Locate the cell with the specified text and output its [x, y] center coordinate. 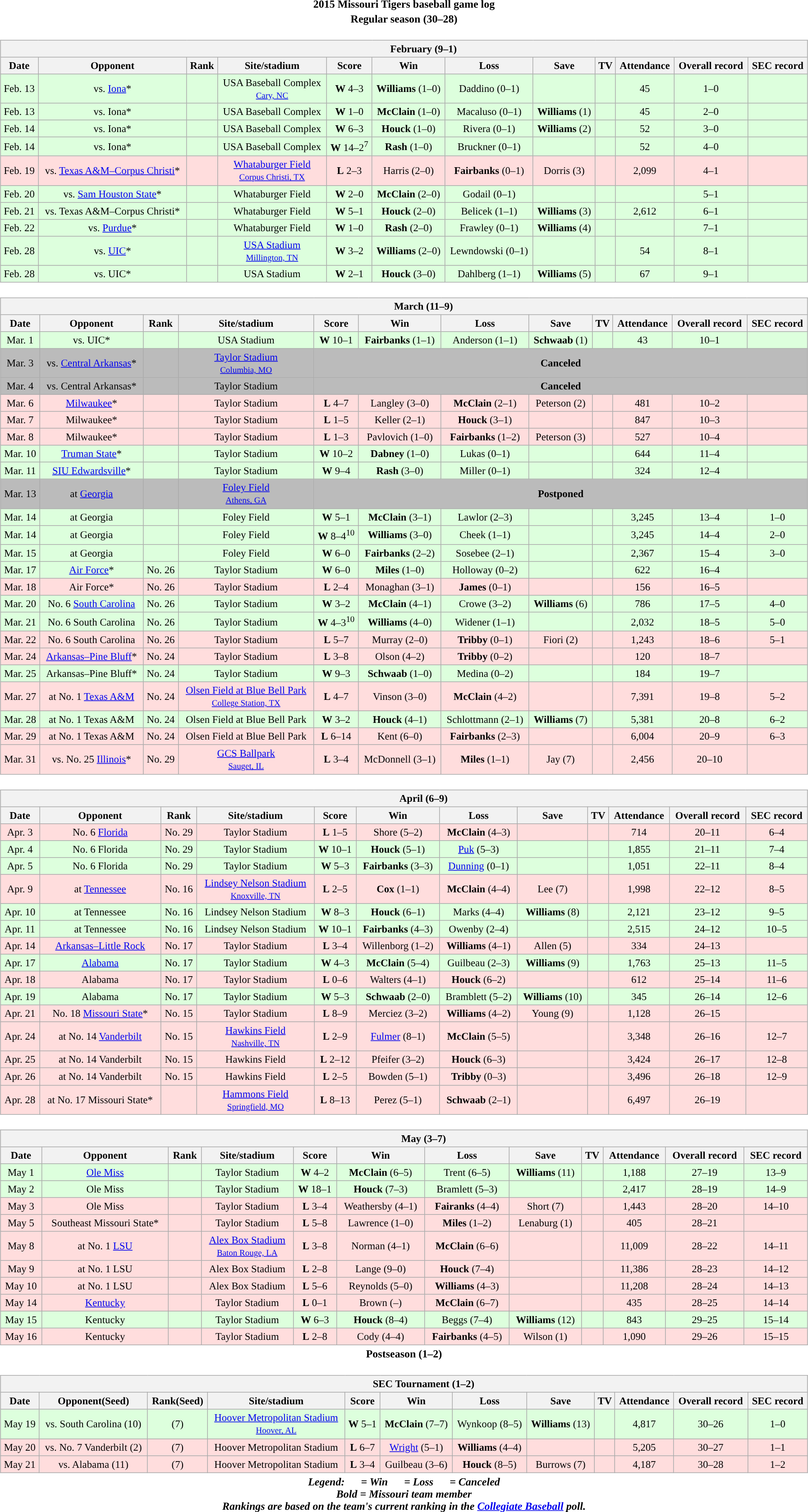
11,386 [634, 1269]
8–4 [777, 866]
Langley (3–0) [399, 403]
Apr. 24 [20, 1037]
Medina (0–2) [485, 674]
Olsen Field at Blue Bell ParkCollege Station, TX [246, 697]
Kent (6–0) [399, 736]
Apr. 17 [20, 963]
Willenborg (1–2) [398, 946]
14–12 [776, 1269]
Lindsey Nelson StadiumKnoxville, TN [256, 889]
156 [643, 587]
Williams (1) [564, 112]
Schwaab (1) [561, 340]
McClain (2–0) [409, 194]
11–6 [777, 980]
6,004 [643, 736]
7–1 [711, 228]
Houck (3–1) [485, 420]
435 [634, 1303]
SEC Tournament (1–2) [404, 1384]
612 [639, 980]
W 8–410 [336, 535]
7–4 [777, 849]
13–4 [710, 517]
1,855 [639, 849]
Lange (9–0) [381, 1269]
Frawley (0–1) [489, 228]
18–6 [710, 640]
8–5 [777, 889]
Widener (1–1) [485, 621]
May 1 [21, 1172]
Vinson (3–0) [399, 697]
26–17 [707, 1060]
10–5 [777, 929]
L 6–7 [363, 1447]
Apr. 14 [20, 946]
2,515 [639, 929]
Williams (12) [546, 1320]
Guilbeau (3–6) [417, 1464]
Rash (1–0) [409, 146]
Feb. 21 [19, 211]
Pavlovich (1–0) [399, 437]
Houck (1–0) [409, 129]
Sosebee (2–1) [485, 553]
Mar. 27 [20, 697]
L 1–3 [336, 437]
26–19 [707, 1100]
20–8 [710, 720]
1,763 [639, 963]
1–1 [777, 1447]
11–4 [710, 454]
Olson (4–2) [399, 657]
28–20 [705, 1206]
Weathersby (4–1) [381, 1206]
14–14 [776, 1303]
43 [643, 340]
24–12 [707, 929]
Schwaab (2–0) [398, 997]
1,243 [643, 640]
15–15 [776, 1337]
3,424 [639, 1060]
25–14 [707, 980]
527 [643, 437]
Fairbanks (0–1) [489, 170]
Williams (1–0) [409, 88]
Miles (1–2) [467, 1223]
15–4 [710, 553]
2,367 [643, 553]
L 5–6 [315, 1286]
Williams (5) [564, 274]
USA StadiumMillington, TN [272, 251]
Fulmer (8–1) [398, 1037]
20–9 [710, 736]
26–18 [707, 1077]
Mar. 24 [20, 657]
12–7 [777, 1037]
Mar. 20 [20, 604]
Miller (0–1) [485, 471]
Houck (7–4) [467, 1269]
12–8 [777, 1060]
18–7 [710, 657]
Wright (5–1) [417, 1447]
1,443 [634, 1206]
3,348 [639, 1037]
11,009 [634, 1246]
843 [634, 1320]
Apr. 5 [20, 866]
L 2–9 [335, 1037]
2,121 [639, 912]
vs. No. 7 Vanderbilt (2) [93, 1447]
184 [643, 674]
Belicek (1–1) [489, 211]
Houck (6–2) [479, 980]
Feb. 20 [19, 194]
2,099 [645, 170]
Mar. 8 [20, 437]
May 20 [20, 1447]
Williams (2) [564, 129]
May 5 [21, 1223]
Apr. 19 [20, 997]
Lewndowski (0–1) [489, 251]
May 15 [21, 1320]
Mar. 25 [20, 674]
May 10 [21, 1286]
Daddino (0–1) [489, 88]
Tribby (0–1) [485, 640]
30–27 [711, 1447]
Schwaab (2–1) [479, 1100]
at No. 17 Missouri State* [100, 1100]
28–25 [705, 1303]
29–26 [705, 1337]
324 [643, 471]
Hawkins FieldNashville, TN [256, 1037]
334 [639, 946]
5,205 [644, 1447]
644 [643, 454]
1,998 [639, 889]
Marks (4–4) [479, 912]
Merciez (3–2) [398, 1014]
5–2 [777, 697]
Apr. 4 [20, 849]
Mar. 10 [20, 454]
vs. Sam Houston State* [113, 194]
Mar. 28 [20, 720]
Lee (7) [553, 889]
Williams (11) [546, 1172]
McClain (2–1) [485, 403]
W 10–2 [336, 454]
5–0 [777, 621]
Apr. 18 [20, 980]
Owenby (2–4) [479, 929]
Tribby (0–2) [485, 657]
L 8–13 [335, 1100]
Cox (1–1) [398, 889]
L 5–7 [336, 640]
Mar. 17 [20, 570]
Bowden (5–1) [398, 1077]
Postponed [561, 494]
5,381 [643, 720]
Harris (2–0) [409, 170]
Reynolds (5–0) [381, 1286]
1,128 [639, 1014]
Rash (2–0) [409, 228]
W 4–310 [336, 621]
120 [643, 657]
McClain (7–7) [417, 1424]
Truman State* [92, 454]
vs. No. 25 Illinois* [92, 760]
W 8–3 [335, 912]
6–2 [777, 720]
Taylor StadiumColumbia, MO [246, 363]
W 4–2 [315, 1172]
6,497 [639, 1100]
McClain (3–1) [399, 517]
USA Baseball ComplexCary, NC [272, 88]
Williams (4–2) [479, 1014]
12–9 [777, 1077]
Lukas (0–1) [485, 454]
26–16 [707, 1037]
28–22 [705, 1246]
Apr. 25 [20, 1060]
847 [643, 420]
18–5 [710, 621]
27–19 [705, 1172]
May 14 [21, 1303]
May 8 [21, 1246]
26–15 [707, 1014]
28–23 [705, 1269]
13–9 [776, 1172]
February (9–1) [404, 49]
Mar. 1 [20, 340]
L 2–4 [336, 587]
vs. Purdue* [113, 228]
L 8–9 [335, 1014]
Miles (1–0) [399, 570]
Puk (5–3) [479, 849]
Miles (1–1) [485, 760]
L 0–6 [335, 980]
1,188 [634, 1172]
Mar. 21 [20, 621]
8–1 [711, 251]
Bramlett (5–3) [467, 1189]
Cheek (1–1) [485, 535]
McClain (6–5) [381, 1172]
10–3 [710, 420]
14–10 [776, 1206]
Apr. 21 [20, 1014]
19–8 [710, 697]
15–14 [776, 1320]
GCS BallparkSauget, IL [246, 760]
Apr. 11 [20, 929]
Williams (3–0) [399, 535]
714 [639, 832]
Mar. 31 [20, 760]
Dorris (3) [564, 170]
Jay (7) [561, 760]
Apr. 26 [20, 1077]
24–13 [707, 946]
W 18–1 [315, 1189]
McClain (4–3) [479, 832]
Mar. 6 [20, 403]
Houck (6–3) [479, 1060]
3,496 [639, 1077]
L 6–14 [336, 736]
Fairbanks (1–1) [399, 340]
Young (9) [553, 1014]
Fiori (2) [561, 640]
Houck (2–0) [409, 211]
Apr. 10 [20, 912]
Wynkoop (8–5) [490, 1424]
Burrows (7) [561, 1464]
29–25 [705, 1320]
Fairbanks (4–5) [467, 1337]
28–21 [705, 1223]
Apr. 9 [20, 889]
Anderson (1–1) [485, 340]
Feb. 19 [19, 170]
Williams (13) [561, 1424]
Mar. 11 [20, 471]
Whataburger FieldCorpus Christi, TX [272, 170]
McClain (4–4) [479, 889]
L 5–8 [315, 1223]
2,612 [645, 211]
Brown (–) [381, 1303]
Arkansas–Little Rock [100, 946]
Keller (2–1) [399, 420]
Peterson (2) [561, 403]
20–10 [710, 760]
Monaghan (3–1) [399, 587]
W 2–0 [349, 194]
McClain (1–0) [409, 112]
Alex Box StadiumBaton Rouge, LA [247, 1246]
21–11 [707, 849]
W 14–27 [349, 146]
Holloway (0–2) [485, 570]
Houck (8–5) [490, 1464]
Feb. 22 [19, 228]
McDonnell (3–1) [399, 760]
Apr. 28 [20, 1100]
1,051 [639, 866]
23–12 [707, 912]
Fairbanks (2–3) [485, 736]
McClain (6–6) [467, 1246]
McClain (4–2) [485, 697]
Mar. 7 [20, 420]
10–1 [710, 340]
2,417 [634, 1189]
622 [643, 570]
McClain (5–5) [479, 1037]
Houck (5–1) [398, 849]
Williams (7) [561, 720]
Schwaab (1–0) [399, 674]
Guilbeau (2–3) [479, 963]
67 [645, 274]
Rivera (0–1) [489, 129]
McClain (4–1) [399, 604]
Wilson (1) [546, 1337]
L 2–12 [335, 1060]
Houck (3–0) [409, 274]
SIU Edwardsville* [92, 471]
Norman (4–1) [381, 1246]
22–11 [707, 866]
W 2–1 [349, 274]
Fairbanks (3–3) [398, 866]
No. 18 Missouri State* [100, 1014]
Apr. 3 [20, 832]
14–11 [776, 1246]
Dunning (0–1) [479, 866]
17–5 [710, 604]
Rank(Seed) [178, 1401]
Foley FieldAthens, GA [246, 494]
Williams (6) [561, 604]
1–2 [777, 1464]
10–2 [710, 403]
19–7 [710, 674]
W 9–3 [336, 674]
Williams (9) [553, 963]
54 [645, 251]
16–5 [710, 587]
Opponent(Seed) [93, 1401]
25–13 [707, 963]
Godail (0–1) [489, 194]
Cody (4–4) [381, 1337]
30–28 [711, 1464]
vs. Alabama (11) [93, 1464]
Hammons FieldSpringfield, MO [256, 1100]
Fairbanks (2–2) [399, 553]
6–3 [777, 736]
6–4 [777, 832]
Bruckner (0–1) [489, 146]
Houck (7–3) [381, 1189]
Mar. 29 [20, 736]
Williams (4–3) [467, 1286]
Pfeifer (3–2) [398, 1060]
16–4 [710, 570]
Walters (4–1) [398, 980]
2,032 [643, 621]
Williams (3) [564, 211]
Williams (4–0) [399, 621]
March (11–9) [404, 306]
May 9 [21, 1269]
May 3 [21, 1206]
May (3–7) [404, 1138]
May 21 [20, 1464]
Fairanks (4–4) [467, 1206]
Allen (5) [553, 946]
Mar. 22 [20, 640]
Tribby (0–3) [479, 1077]
Houck (4–1) [399, 720]
McClain (6–7) [467, 1303]
Dahlberg (1–1) [489, 274]
Houck (8–4) [381, 1320]
Williams (4–4) [490, 1447]
Houck (6–1) [398, 912]
11–5 [777, 963]
14–13 [776, 1286]
28–19 [705, 1189]
9–1 [711, 274]
Williams (8) [553, 912]
vs. South Carolina (10) [93, 1424]
11,208 [634, 1286]
481 [643, 403]
12–6 [777, 997]
4,187 [644, 1464]
May 2 [21, 1189]
Southeast Missouri State* [105, 1223]
Schlottmann (2–1) [485, 720]
12–4 [710, 471]
Lenaburg (1) [546, 1223]
May 19 [20, 1424]
6–1 [711, 211]
Bramblett (5–2) [479, 997]
May 16 [21, 1337]
Crowe (3–2) [485, 604]
Short (7) [546, 1206]
405 [634, 1223]
22–12 [707, 889]
Mar. 18 [20, 587]
Mar. 13 [20, 494]
7,391 [643, 697]
Williams (10) [553, 997]
Shore (5–2) [398, 832]
Hoover Metropolitan StadiumHoover, AL [276, 1424]
Williams (4) [564, 228]
4,817 [644, 1424]
Beggs (7–4) [467, 1320]
James (0–1) [485, 587]
10–4 [710, 437]
McClain (5–4) [398, 963]
28–24 [705, 1286]
Rash (3–0) [399, 471]
L 2–3 [349, 170]
Perez (5–1) [398, 1100]
345 [639, 997]
Fairbanks (1–2) [485, 437]
30–26 [711, 1424]
Macaluso (0–1) [489, 112]
1,090 [634, 1337]
Dabney (1–0) [399, 454]
4–1 [711, 170]
Peterson (3) [561, 437]
26–14 [707, 997]
Lawrence (1–0) [381, 1223]
L 0–1 [315, 1303]
2,456 [643, 760]
W 9–4 [336, 471]
Mar. 4 [20, 386]
Trent (6–5) [467, 1172]
20–11 [707, 832]
14–4 [710, 535]
Fairbanks (4–3) [398, 929]
14–9 [776, 1189]
786 [643, 604]
Mar. 15 [20, 553]
Williams (4–1) [479, 946]
Williams (2–0) [409, 251]
Lawlor (2–3) [485, 517]
April (6–9) [404, 798]
9–5 [777, 912]
Murray (2–0) [399, 640]
Mar. 3 [20, 363]
